Find where the given text appears and provide that cell's center as (x, y) coordinate. 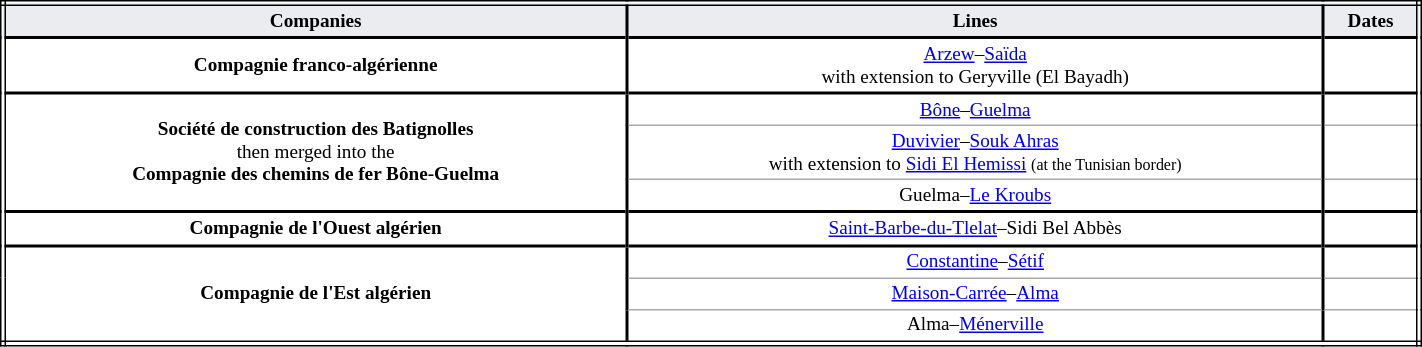
Constantine–Sétif (976, 261)
Arzew–Saïdawith extension to Geryville (El Bayadh) (976, 65)
Guelma–Le Kroubs (976, 196)
Lines (976, 20)
Société de construction des Batignollesthen merged into theCompagnie des chemins de fer Bône-Guelma (315, 152)
Compagnie de l'Est algérien (315, 294)
Dates (1372, 20)
Alma–Ménerville (976, 326)
Companies (315, 20)
Compagnie de l'Ouest algérien (315, 228)
Saint-Barbe-du-Tlelat–Sidi Bel Abbès (976, 228)
Bône–Guelma (976, 109)
Duvivier–Souk Ahraswith extension to Sidi El Hemissi (at the Tunisian border) (976, 152)
Compagnie franco-algérienne (315, 65)
Maison-Carrée–Alma (976, 294)
